Capture the cell that displays the provided text and extract its [X, Y] central coordinate. 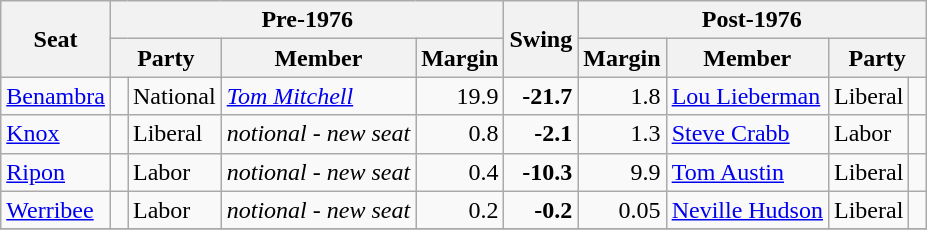
0.05 [622, 210]
Swing [541, 39]
1.3 [622, 134]
-10.3 [541, 172]
1.8 [622, 96]
Benambra [56, 96]
Tom Austin [747, 172]
Seat [56, 39]
Steve Crabb [747, 134]
Tom Mitchell [318, 96]
-21.7 [541, 96]
9.9 [622, 172]
Ripon [56, 172]
-2.1 [541, 134]
Neville Hudson [747, 210]
0.2 [460, 210]
Werribee [56, 210]
Pre-1976 [307, 20]
National [175, 96]
Lou Lieberman [747, 96]
Knox [56, 134]
-0.2 [541, 210]
19.9 [460, 96]
0.8 [460, 134]
Post-1976 [752, 20]
0.4 [460, 172]
